Search for the cell housing the specified text and yield its (x, y) center coordinate. 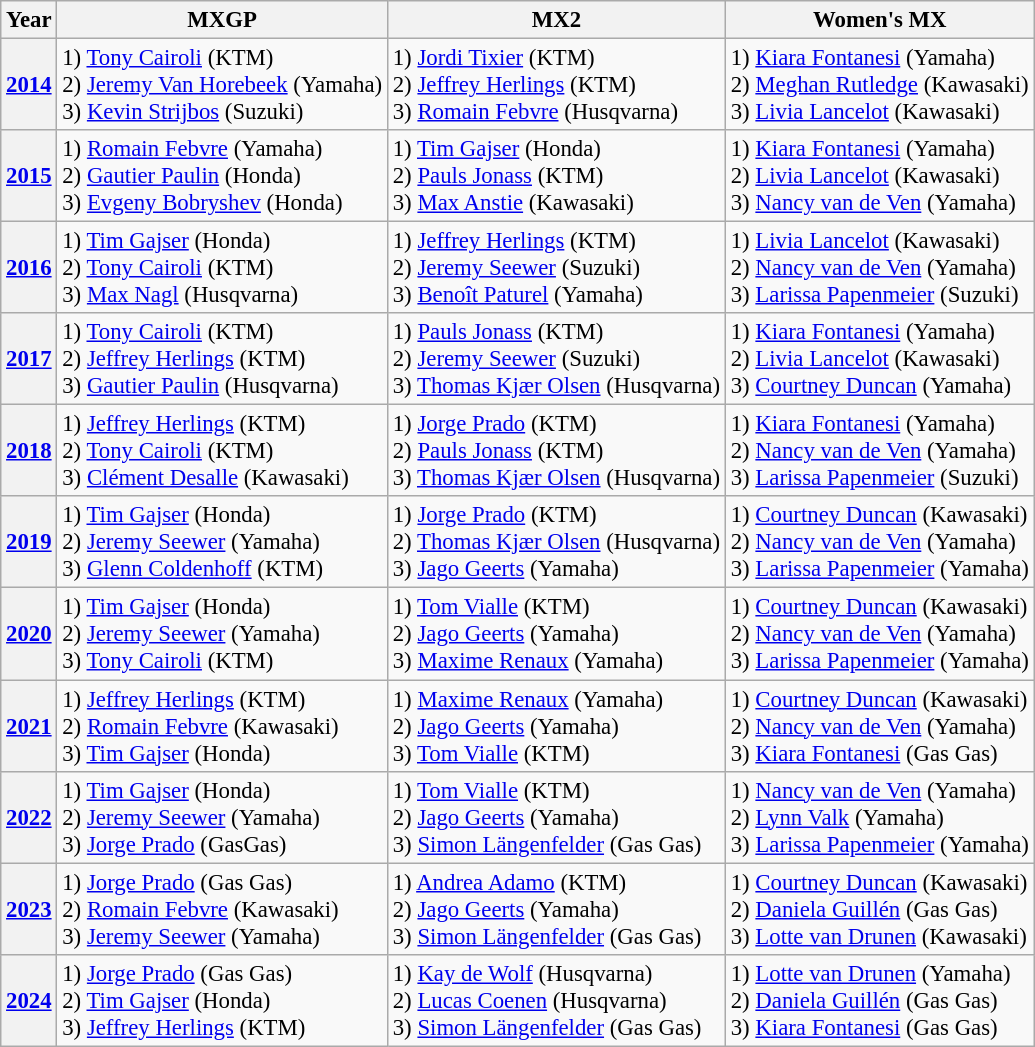
1) Tim Gajser (Honda)2) Pauls Jonass (KTM)3) Max Anstie (Kawasaki) (556, 176)
MXGP (222, 20)
1) Jorge Prado (Gas Gas) 2) Romain Febvre (Kawasaki) 3) Jeremy Seewer (Yamaha) (222, 909)
2019 (29, 542)
1) Tom Vialle (KTM) 2) Jago Geerts (Yamaha) 3) Maxime Renaux (Yamaha) (556, 634)
1) Pauls Jonass (KTM) 2) Jeremy Seewer (Suzuki) 3) Thomas Kjær Olsen (Husqvarna) (556, 359)
1) Tony Cairoli (KTM)2) Jeremy Van Horebeek (Yamaha)3) Kevin Strijbos (Suzuki) (222, 85)
2018 (29, 451)
Women's MX (880, 20)
1) Jordi Tixier (KTM)2) Jeffrey Herlings (KTM)3) Romain Febvre (Husqvarna) (556, 85)
1) Jorge Prado (KTM) 2) Pauls Jonass (KTM) 3) Thomas Kjær Olsen (Husqvarna) (556, 451)
1) Tim Gajser (Honda) 2) Jeremy Seewer (Yamaha) 3) Jorge Prado (GasGas) (222, 817)
1) Lotte van Drunen (Yamaha) 2) Daniela Guillén (Gas Gas) 3) Kiara Fontanesi (Gas Gas) (880, 1000)
MX2 (556, 20)
1) Andrea Adamo (KTM)2) Jago Geerts (Yamaha) 3) Simon Längenfelder (Gas Gas) (556, 909)
1) Jorge Prado (Gas Gas) 2) Tim Gajser (Honda) 3) Jeffrey Herlings (KTM) (222, 1000)
1) Kiara Fontanesi (Yamaha)2) Meghan Rutledge (Kawasaki)3) Livia Lancelot (Kawasaki) (880, 85)
2022 (29, 817)
Year (29, 20)
2024 (29, 1000)
1) Nancy van de Ven (Yamaha) 2) Lynn Valk (Yamaha) 3) Larissa Papenmeier (Yamaha) (880, 817)
1) Romain Febvre (Yamaha)2) Gautier Paulin (Honda)3) Evgeny Bobryshev (Honda) (222, 176)
2014 (29, 85)
1) Jeffrey Herlings (KTM) 2) Tony Cairoli (KTM) 3) Clément Desalle (Kawasaki) (222, 451)
1) Courtney Duncan (Kawasaki) 2) Daniela Guillén (Gas Gas) 3) Lotte van Drunen (Kawasaki) (880, 909)
1) Courtney Duncan (Kawasaki) 2) Nancy van de Ven (Yamaha) 3) Kiara Fontanesi (Gas Gas) (880, 726)
1) Kay de Wolf (Husqvarna)2) Lucas Coenen (Husqvarna) 3) Simon Längenfelder (Gas Gas) (556, 1000)
1) Tony Cairoli (KTM) 2) Jeffrey Herlings (KTM) 3) Gautier Paulin (Husqvarna) (222, 359)
1) Tim Gajser (Honda) 2) Tony Cairoli (KTM) 3) Max Nagl (Husqvarna) (222, 268)
1) Kiara Fontanesi (Yamaha)2) Livia Lancelot (Kawasaki)3) Nancy van de Ven (Yamaha) (880, 176)
2021 (29, 726)
2020 (29, 634)
2015 (29, 176)
1) Jeffrey Herlings (KTM) 2) Romain Febvre (Kawasaki) 3) Tim Gajser (Honda) (222, 726)
1) Tom Vialle (KTM) 2) Jago Geerts (Yamaha) 3) Simon Längenfelder (Gas Gas) (556, 817)
1) Livia Lancelot (Kawasaki) 2) Nancy van de Ven (Yamaha) 3) Larissa Papenmeier (Suzuki) (880, 268)
1) Jorge Prado (KTM) 2) Thomas Kjær Olsen (Husqvarna) 3) Jago Geerts (Yamaha) (556, 542)
1) Kiara Fontanesi (Yamaha) 2) Nancy van de Ven (Yamaha) 3) Larissa Papenmeier (Suzuki) (880, 451)
2016 (29, 268)
1) Tim Gajser (Honda) 2) Jeremy Seewer (Yamaha) 3) Tony Cairoli (KTM) (222, 634)
1) Tim Gajser (Honda) 2) Jeremy Seewer (Yamaha) 3) Glenn Coldenhoff (KTM) (222, 542)
2017 (29, 359)
2023 (29, 909)
1) Jeffrey Herlings (KTM)2) Jeremy Seewer (Suzuki) 3) Benoît Paturel (Yamaha) (556, 268)
1) Maxime Renaux (Yamaha) 2) Jago Geerts (Yamaha) 3) Tom Vialle (KTM) (556, 726)
1) Kiara Fontanesi (Yamaha)2) Livia Lancelot (Kawasaki) 3) Courtney Duncan (Yamaha) (880, 359)
